Pinpoint the cell where the given text exists, returning its (x, y) midpoint coordinate. 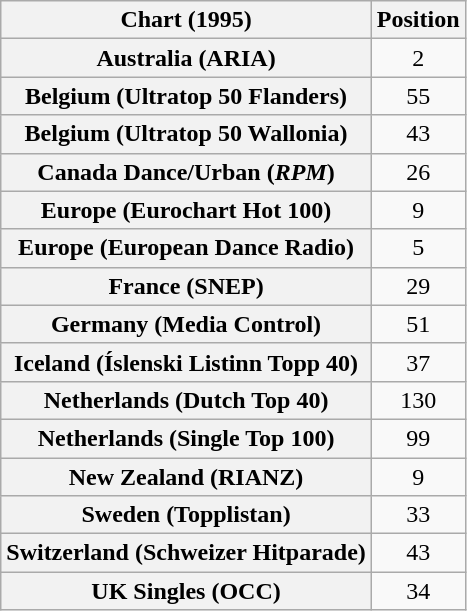
Chart (1995) (186, 20)
Netherlands (Dutch Top 40) (186, 400)
New Zealand (RIANZ) (186, 477)
France (SNEP) (186, 286)
Australia (ARIA) (186, 58)
33 (418, 515)
Canada Dance/Urban (RPM) (186, 172)
26 (418, 172)
130 (418, 400)
Netherlands (Single Top 100) (186, 438)
99 (418, 438)
Europe (European Dance Radio) (186, 248)
Belgium (Ultratop 50 Flanders) (186, 96)
5 (418, 248)
UK Singles (OCC) (186, 591)
Position (418, 20)
34 (418, 591)
55 (418, 96)
Switzerland (Schweizer Hitparade) (186, 553)
Europe (Eurochart Hot 100) (186, 210)
Belgium (Ultratop 50 Wallonia) (186, 134)
51 (418, 324)
Sweden (Topplistan) (186, 515)
2 (418, 58)
37 (418, 362)
29 (418, 286)
Iceland (Íslenski Listinn Topp 40) (186, 362)
Germany (Media Control) (186, 324)
